Return (x, y) of the center of cell containing provided text 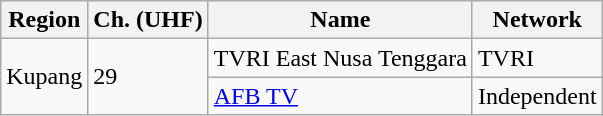
29 (148, 77)
Ch. (UHF) (148, 20)
Network (537, 20)
TVRI East Nusa Tenggara (340, 58)
Kupang (44, 77)
Independent (537, 96)
Name (340, 20)
TVRI (537, 58)
AFB TV (340, 96)
Region (44, 20)
